Provide the [X, Y] coordinate of the cell's center where the given text is located.  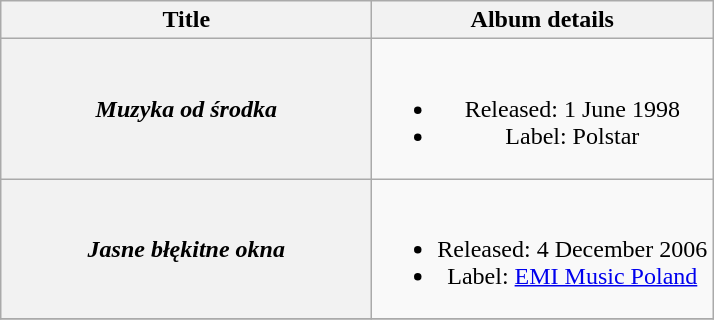
Jasne błękitne okna [186, 249]
Muzyka od środka [186, 109]
Title [186, 20]
Released: 1 June 1998Label: Polstar [542, 109]
Album details [542, 20]
Released: 4 December 2006Label: EMI Music Poland [542, 249]
